Find where the given text appears and provide that cell's center as (X, Y) coordinate. 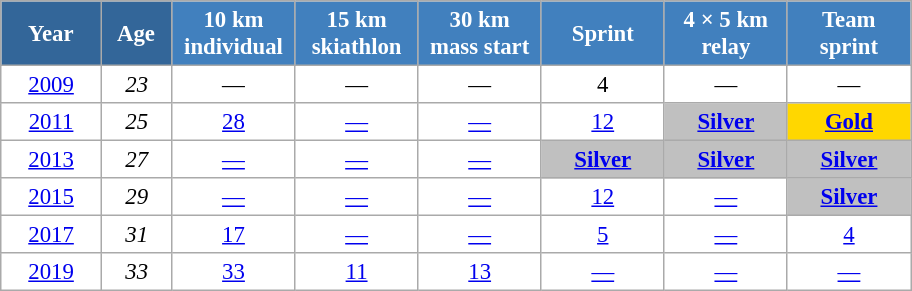
27 (136, 160)
Year (52, 34)
Age (136, 34)
2011 (52, 122)
Gold (848, 122)
4 × 5 km relay (726, 34)
2015 (52, 197)
15 km skiathlon (356, 34)
28 (234, 122)
10 km individual (234, 34)
30 km mass start (480, 34)
17 (234, 235)
5 (602, 235)
29 (136, 197)
2013 (52, 160)
Sprint (602, 34)
31 (136, 235)
2009 (52, 85)
2017 (52, 235)
23 (136, 85)
Team sprint (848, 34)
25 (136, 122)
